Determine the [X, Y] coordinate at the center of the cell enclosing the given text.  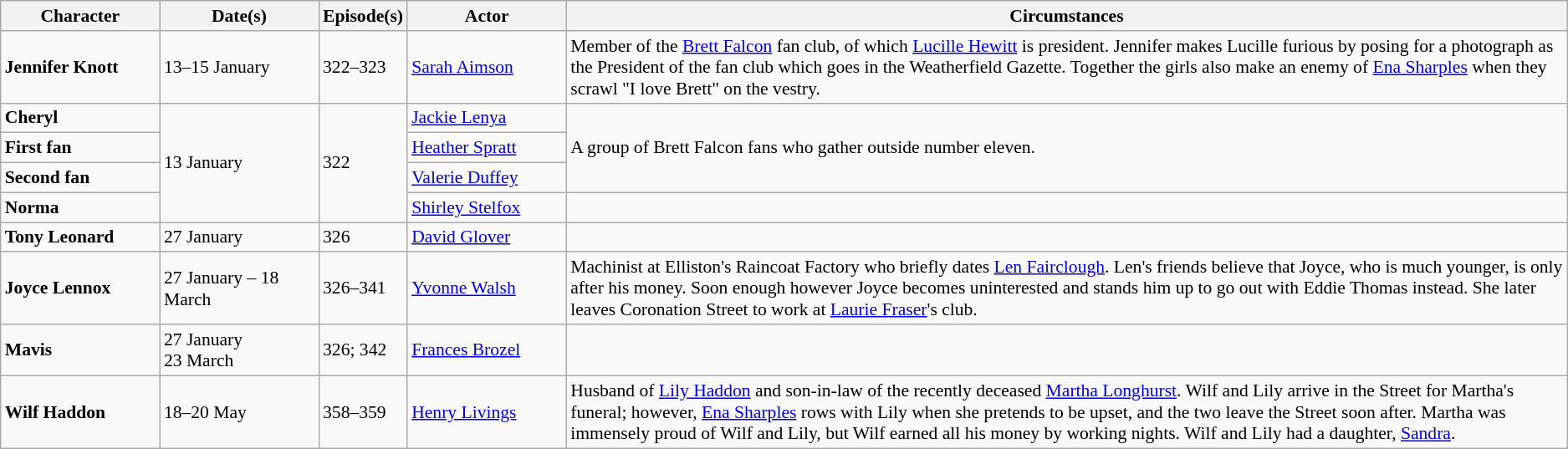
Yvonne Walsh [487, 289]
Episode(s) [363, 16]
Cheryl [80, 118]
Frances Brozel [487, 350]
Wilf Haddon [80, 411]
326–341 [363, 289]
Mavis [80, 350]
326; 342 [363, 350]
27 January [239, 237]
322–323 [363, 67]
13 January [239, 162]
David Glover [487, 237]
27 January23 March [239, 350]
326 [363, 237]
Tony Leonard [80, 237]
Shirley Stelfox [487, 207]
Character [80, 16]
13–15 January [239, 67]
Valerie Duffey [487, 178]
Joyce Lennox [80, 289]
18–20 May [239, 411]
Actor [487, 16]
Norma [80, 207]
Jennifer Knott [80, 67]
322 [363, 162]
358–359 [363, 411]
Henry Livings [487, 411]
Sarah Aimson [487, 67]
Heather Spratt [487, 148]
A group of Brett Falcon fans who gather outside number eleven. [1066, 147]
Date(s) [239, 16]
First fan [80, 148]
Jackie Lenya [487, 118]
Circumstances [1066, 16]
Second fan [80, 178]
27 January – 18 March [239, 289]
